From the cell containing the given text, extract its center point as [x, y] coordinate. 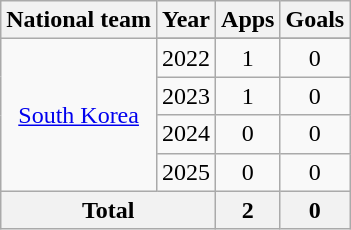
Year [186, 20]
2024 [186, 134]
Goals [315, 20]
South Korea [79, 115]
Apps [248, 20]
2 [248, 210]
Total [108, 210]
2023 [186, 96]
National team [79, 20]
2025 [186, 172]
2022 [186, 58]
